Return the (X, Y) coordinate for the center point of the cell that contains the specified text.  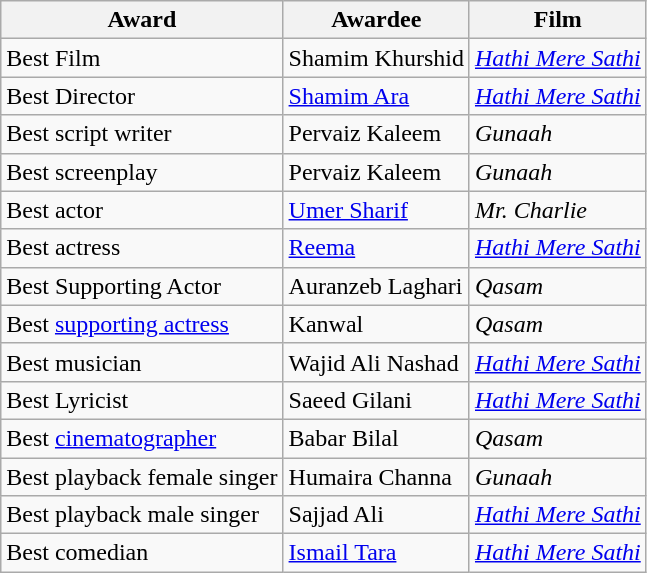
Sajjad Ali (376, 515)
Ismail Tara (376, 553)
Best Supporting Actor (142, 286)
Best cinematographer (142, 438)
Best supporting actress (142, 324)
Awardee (376, 20)
Best playback female singer (142, 477)
Reema (376, 248)
Mr. Charlie (558, 210)
Best comedian (142, 553)
Best actress (142, 248)
Film (558, 20)
Best musician (142, 362)
Auranzeb Laghari (376, 286)
Shamim Khurshid (376, 58)
Best actor (142, 210)
Best playback male singer (142, 515)
Award (142, 20)
Saeed Gilani (376, 400)
Kanwal (376, 324)
Humaira Channa (376, 477)
Best Director (142, 96)
Best Lyricist (142, 400)
Wajid Ali Nashad (376, 362)
Best Film (142, 58)
Best script writer (142, 134)
Shamim Ara (376, 96)
Babar Bilal (376, 438)
Umer Sharif (376, 210)
Best screenplay (142, 172)
